Detect which cell encompasses the target text, then output its (X, Y) center coordinate. 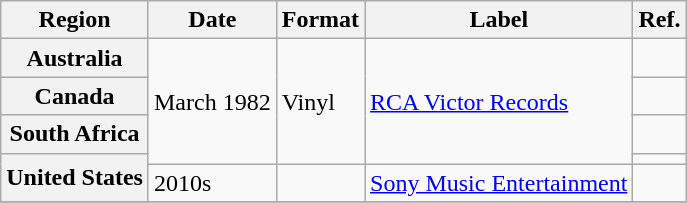
RCA Victor Records (499, 102)
Sony Music Entertainment (499, 183)
Format (320, 20)
March 1982 (212, 102)
South Africa (75, 134)
United States (75, 178)
Date (212, 20)
Label (499, 20)
Region (75, 20)
Vinyl (320, 102)
Canada (75, 96)
2010s (212, 183)
Australia (75, 58)
Ref. (660, 20)
